Scan for the cell matching the given text and deliver its [X, Y] coordinate at center. 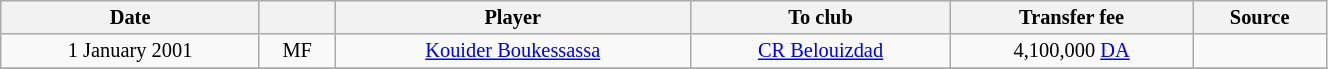
CR Belouizdad [821, 51]
MF [296, 51]
Source [1260, 17]
4,100,000 DA [1071, 51]
Transfer fee [1071, 17]
1 January 2001 [130, 51]
To club [821, 17]
Player [513, 17]
Kouider Boukessassa [513, 51]
Date [130, 17]
